Detect which cell encompasses the target text, then output its [x, y] center coordinate. 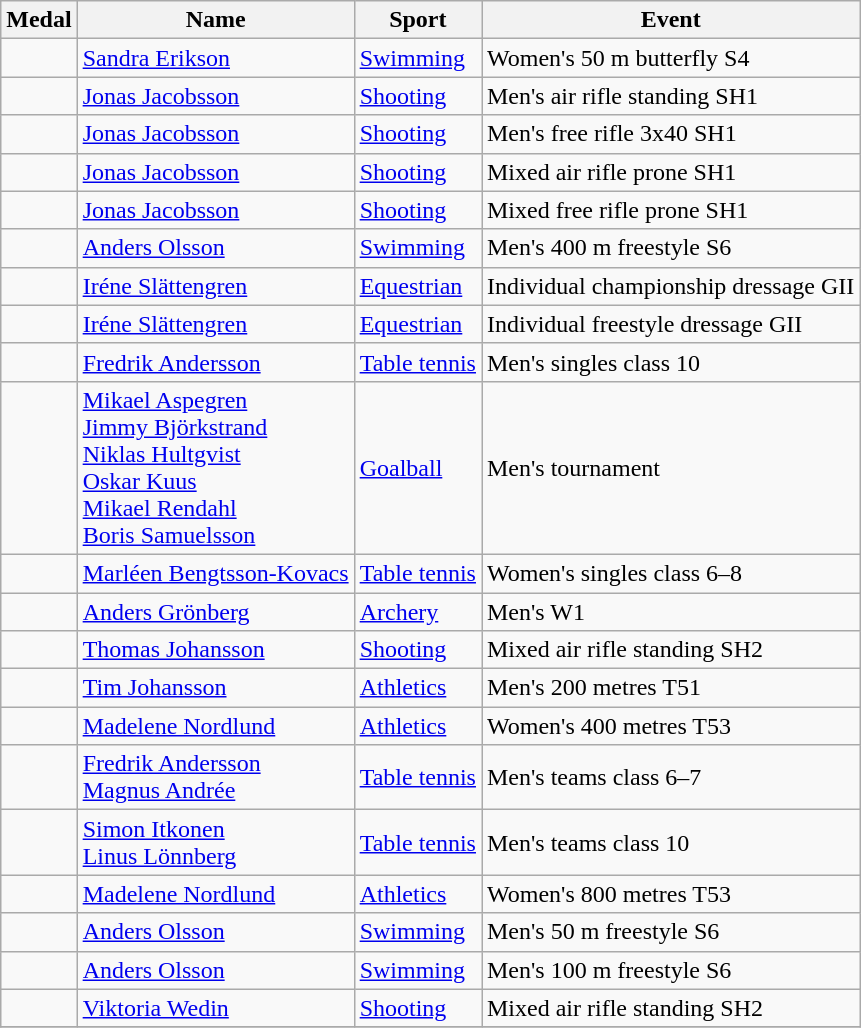
Men's air rifle standing SH1 [671, 96]
Marléen Bengtsson-Kovacs [216, 573]
Men's singles class 10 [671, 362]
Mixed air rifle prone SH1 [671, 172]
Simon ItkonenLinus Lönnberg [216, 842]
Individual freestyle dressage GII [671, 324]
Fredrik Andersson [216, 362]
Sport [418, 20]
Men's 200 metres T51 [671, 688]
Men's free rifle 3x40 SH1 [671, 134]
Tim Johansson [216, 688]
Men's W1 [671, 611]
Men's 50 m freestyle S6 [671, 932]
Men's 100 m freestyle S6 [671, 970]
Anders Grönberg [216, 611]
Women's 800 metres T53 [671, 894]
Men's tournament [671, 468]
Men's teams class 6–7 [671, 778]
Mixed free rifle prone SH1 [671, 210]
Sandra Erikson [216, 58]
Thomas Johansson [216, 650]
Women's singles class 6–8 [671, 573]
Women's 50 m butterfly S4 [671, 58]
Fredrik AnderssonMagnus Andrée [216, 778]
Women's 400 metres T53 [671, 726]
Men's teams class 10 [671, 842]
Men's 400 m freestyle S6 [671, 248]
Event [671, 20]
Goalball [418, 468]
Archery [418, 611]
Medal [39, 20]
Individual championship dressage GII [671, 286]
Viktoria Wedin [216, 1008]
Mikael AspegrenJimmy BjörkstrandNiklas HultgvistOskar KuusMikael RendahlBoris Samuelsson [216, 468]
Name [216, 20]
